Return (x, y) of the center of cell containing provided text 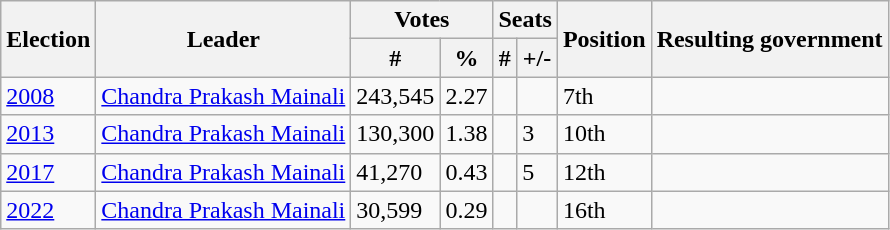
130,300 (396, 134)
Resulting government (770, 39)
2017 (48, 172)
Position (604, 39)
1.38 (466, 134)
16th (604, 210)
0.29 (466, 210)
12th (604, 172)
Election (48, 39)
41,270 (396, 172)
10th (604, 134)
0.43 (466, 172)
Votes (422, 20)
Seats (525, 20)
243,545 (396, 96)
30,599 (396, 210)
2008 (48, 96)
2022 (48, 210)
5 (538, 172)
2.27 (466, 96)
3 (538, 134)
7th (604, 96)
Leader (224, 39)
+/- (538, 58)
% (466, 58)
2013 (48, 134)
